Pinpoint the cell where the given text exists, returning its (X, Y) midpoint coordinate. 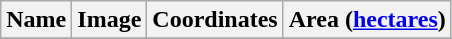
Area (hectares) (367, 20)
Coordinates (215, 20)
Name (36, 20)
Image (110, 20)
